From the cell containing the given text, extract its center point as [x, y] coordinate. 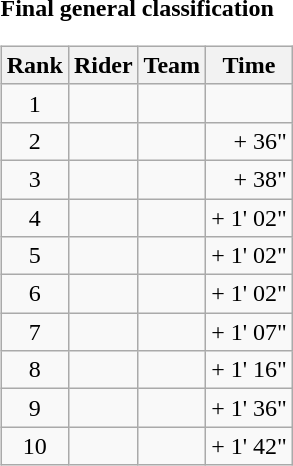
+ 1' 16" [250, 370]
4 [34, 217]
2 [34, 141]
Rider [103, 65]
Time [250, 65]
8 [34, 370]
5 [34, 256]
7 [34, 332]
+ 1' 36" [250, 408]
6 [34, 294]
+ 38" [250, 179]
+ 36" [250, 141]
+ 1' 07" [250, 332]
3 [34, 179]
1 [34, 103]
Rank [34, 65]
+ 1' 42" [250, 446]
Team [172, 65]
10 [34, 446]
9 [34, 408]
